For the text-containing cell, return its midpoint in [x, y] coordinate format. 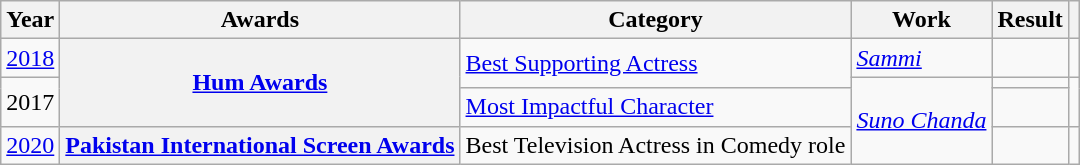
Sammi [922, 58]
Suno Chanda [922, 120]
Most Impactful Character [656, 107]
Result [1030, 20]
Best Television Actress in Comedy role [656, 145]
2018 [30, 58]
Hum Awards [260, 82]
Category [656, 20]
Work [922, 20]
2020 [30, 145]
Awards [260, 20]
2017 [30, 102]
Pakistan International Screen Awards [260, 145]
Best Supporting Actress [656, 64]
Year [30, 20]
